From the cell containing the given text, extract its center point as [x, y] coordinate. 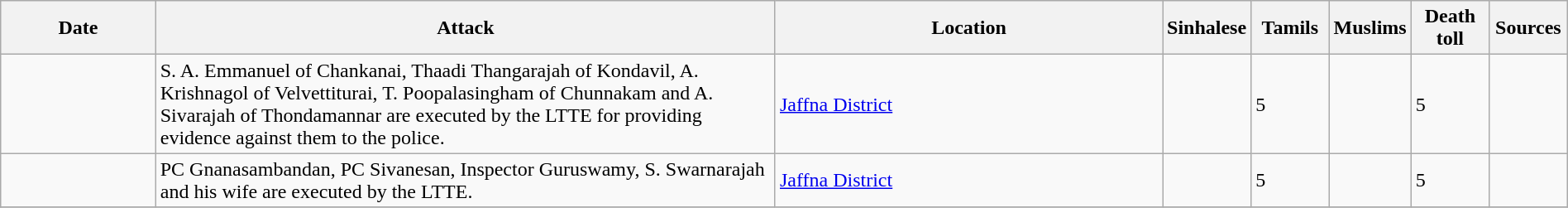
Sources [1528, 28]
Location [968, 28]
Death toll [1450, 28]
Muslims [1370, 28]
Sinhalese [1207, 28]
Attack [465, 28]
PC Gnanasambandan, PC Sivanesan, Inspector Guruswamy, S. Swarnarajah and his wife are executed by the LTTE. [465, 181]
Date [78, 28]
Tamils [1290, 28]
